Find where the given text appears and provide that cell's center as [X, Y] coordinate. 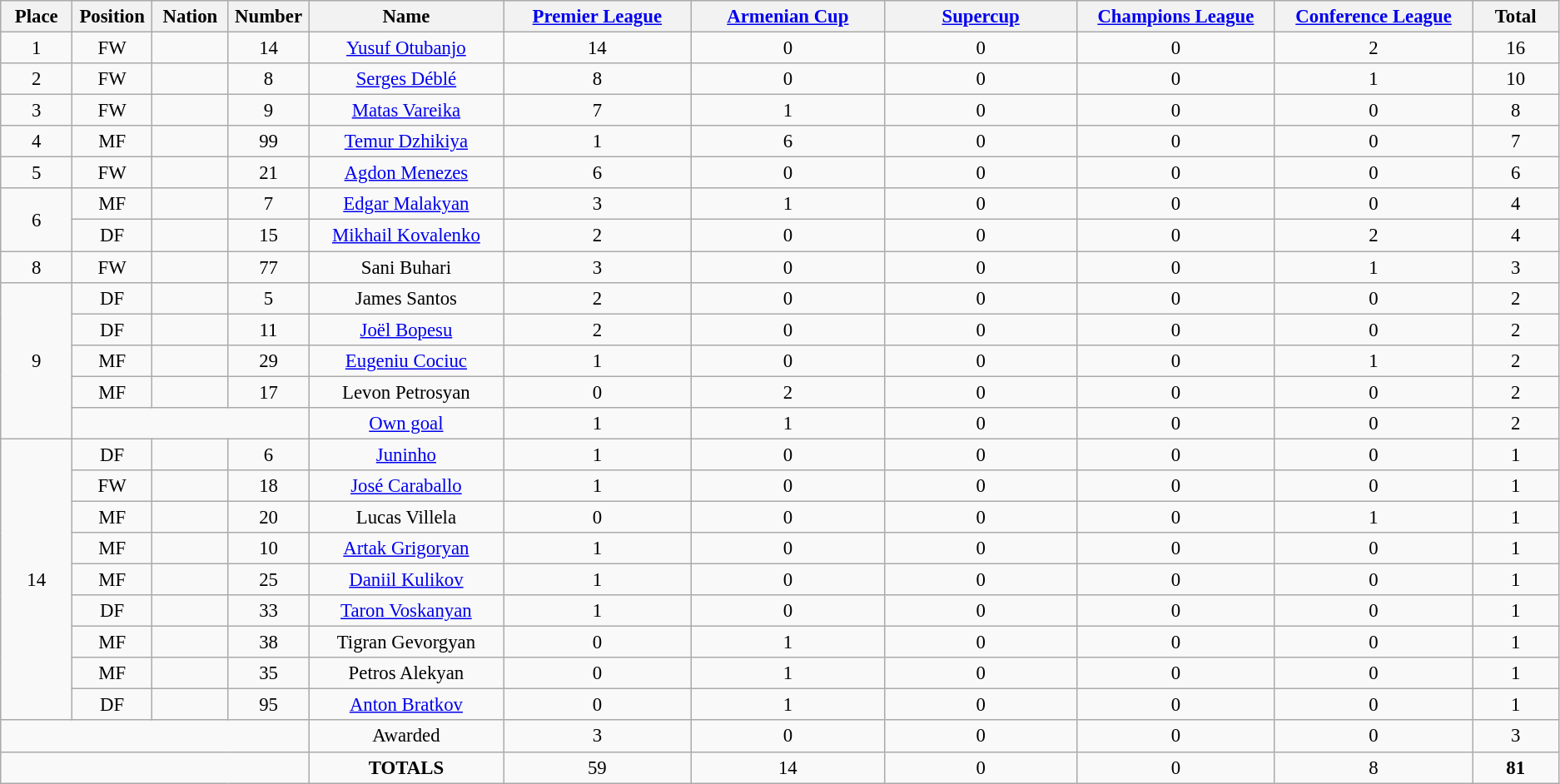
Champions League [1176, 17]
Total [1516, 17]
Awarded [406, 737]
TOTALS [406, 767]
Yusuf Otubanjo [406, 48]
Mikhail Kovalenko [406, 236]
Temur Dzhikiya [406, 141]
21 [268, 173]
Place [37, 17]
Conference League [1374, 17]
81 [1516, 767]
Daniil Kulikov [406, 580]
Name [406, 17]
Anton Bratkov [406, 705]
Edgar Malakyan [406, 204]
35 [268, 673]
Serges Déblé [406, 79]
Own goal [406, 424]
Tigran Gevorgyan [406, 643]
James Santos [406, 298]
José Caraballo [406, 486]
Matas Vareika [406, 111]
20 [268, 517]
Position [112, 17]
Nation [190, 17]
Sani Buhari [406, 267]
Eugeniu Cociuc [406, 360]
29 [268, 360]
77 [268, 267]
Juninho [406, 454]
17 [268, 392]
59 [598, 767]
Armenian Cup [787, 17]
Agdon Menezes [406, 173]
99 [268, 141]
25 [268, 580]
38 [268, 643]
Petros Alekyan [406, 673]
Premier League [598, 17]
Taron Voskanyan [406, 611]
Joël Bopesu [406, 330]
Lucas Villela [406, 517]
18 [268, 486]
Artak Grigoryan [406, 548]
16 [1516, 48]
15 [268, 236]
33 [268, 611]
95 [268, 705]
11 [268, 330]
Levon Petrosyan [406, 392]
Supercup [981, 17]
Number [268, 17]
